Extract the (X, Y) coordinate from the center of the cell holding the provided text.  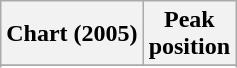
Peakposition (189, 34)
Chart (2005) (72, 34)
